Scan for the cell matching the given text and deliver its (X, Y) coordinate at center. 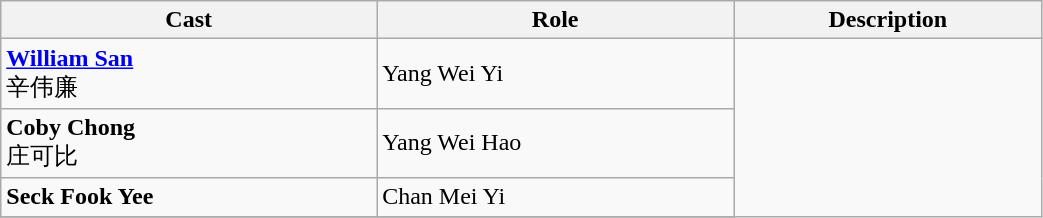
Coby Chong庄可比 (189, 143)
Cast (189, 20)
Description (888, 20)
William San辛伟廉 (189, 74)
Role (556, 20)
Yang Wei Hao (556, 143)
Seck Fook Yee (189, 197)
Chan Mei Yi (556, 197)
Yang Wei Yi (556, 74)
